Determine the [X, Y] coordinate at the center of the cell enclosing the given text.  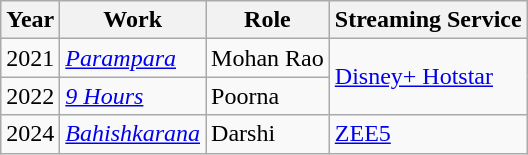
Mohan Rao [268, 58]
Darshi [268, 134]
Work [133, 20]
Year [30, 20]
2022 [30, 96]
Bahishkarana [133, 134]
Disney+ Hotstar [428, 77]
Role [268, 20]
9 Hours [133, 96]
Parampara [133, 58]
Streaming Service [428, 20]
2024 [30, 134]
ZEE5 [428, 134]
2021 [30, 58]
Poorna [268, 96]
